Search for the cell housing the specified text and yield its [x, y] center coordinate. 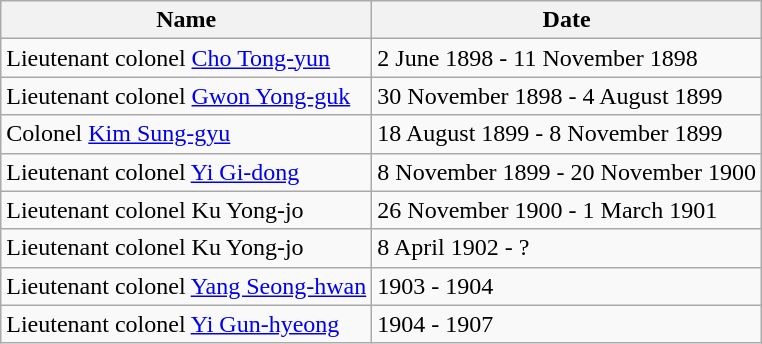
8 November 1899 - 20 November 1900 [567, 172]
30 November 1898 - 4 August 1899 [567, 96]
18 August 1899 - 8 November 1899 [567, 134]
1904 - 1907 [567, 324]
Date [567, 20]
Lieutenant colonel Yi Gun-hyeong [186, 324]
Name [186, 20]
Colonel Kim Sung-gyu [186, 134]
Lieutenant colonel Gwon Yong-guk [186, 96]
2 June 1898 - 11 November 1898 [567, 58]
8 April 1902 - ? [567, 248]
Lieutenant colonel Yi Gi-dong [186, 172]
1903 - 1904 [567, 286]
Lieutenant colonel Cho Tong-yun [186, 58]
26 November 1900 - 1 March 1901 [567, 210]
Lieutenant colonel Yang Seong-hwan [186, 286]
